Scan for the cell matching the given text and deliver its [X, Y] coordinate at center. 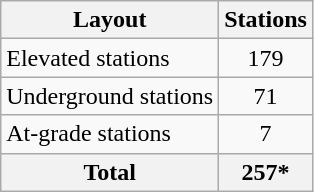
7 [266, 134]
Layout [110, 20]
Stations [266, 20]
At-grade stations [110, 134]
Total [110, 172]
257* [266, 172]
Underground stations [110, 96]
179 [266, 58]
Elevated stations [110, 58]
71 [266, 96]
